Find where the given text appears and provide that cell's center as (x, y) coordinate. 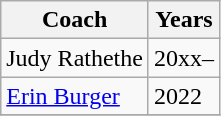
Erin Burger (75, 96)
Years (184, 20)
Coach (75, 20)
Judy Rathethe (75, 58)
2022 (184, 96)
20xx– (184, 58)
